Identify which cell holds the provided text, then report its [x, y] central coordinate. 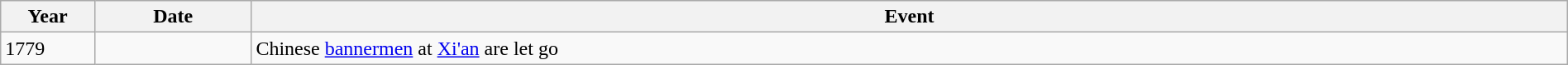
Event [910, 17]
1779 [48, 48]
Year [48, 17]
Date [172, 17]
Chinese bannermen at Xi'an are let go [910, 48]
